Return the (X, Y) coordinate for the center point of the cell that contains the specified text.  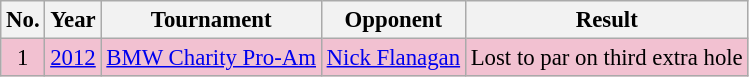
1 (23, 58)
Result (606, 20)
Tournament (211, 20)
Lost to par on third extra hole (606, 58)
BMW Charity Pro-Am (211, 58)
2012 (73, 58)
Nick Flanagan (393, 58)
No. (23, 20)
Year (73, 20)
Opponent (393, 20)
